Pinpoint the cell where the given text exists, returning its [x, y] midpoint coordinate. 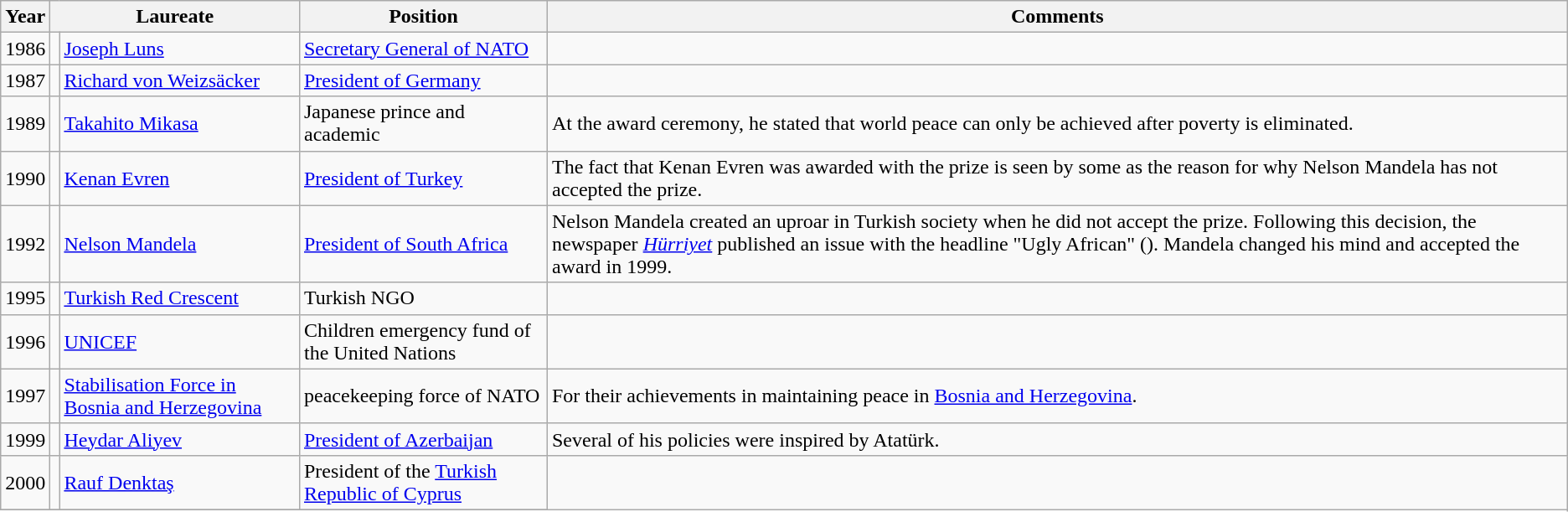
Comments [1057, 17]
Heydar Aliyev [179, 439]
Turkish NGO [423, 298]
Stabilisation Force in Bosnia and Herzegovina [179, 396]
Nelson Mandela [179, 244]
1999 [25, 439]
Rauf Denktaş [179, 483]
Richard von Weizsäcker [179, 80]
1992 [25, 244]
1987 [25, 80]
Position [423, 17]
Year [25, 17]
2000 [25, 483]
The fact that Kenan Evren was awarded with the prize is seen by some as the reason for why Nelson Mandela has not accepted the prize. [1057, 178]
1996 [25, 342]
Japanese prince and academic [423, 124]
1995 [25, 298]
Takahito Mikasa [179, 124]
At the award ceremony, he stated that world peace can only be achieved after poverty is eliminated. [1057, 124]
1997 [25, 396]
President of Turkey [423, 178]
Joseph Luns [179, 49]
Turkish Red Crescent [179, 298]
President of South Africa [423, 244]
1986 [25, 49]
Secretary General of NATO [423, 49]
For their achievements in maintaining peace in Bosnia and Herzegovina. [1057, 396]
President of Germany [423, 80]
Children emergency fund of the United Nations [423, 342]
President of Azerbaijan [423, 439]
Laureate [175, 17]
peacekeeping force of NATO [423, 396]
1990 [25, 178]
1989 [25, 124]
UNICEF [179, 342]
Kenan Evren [179, 178]
Several of his policies were inspired by Atatürk. [1057, 439]
President of the Turkish Republic of Cyprus [423, 483]
